Output the (x, y) coordinate of the center of the cell containing the given text.  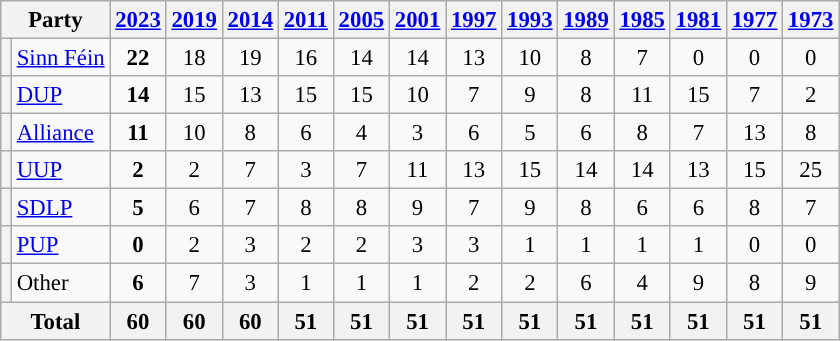
16 (306, 58)
Party (56, 20)
1985 (642, 20)
Other (60, 283)
Alliance (60, 133)
Total (56, 321)
1989 (586, 20)
1993 (530, 20)
18 (194, 58)
PUP (60, 245)
1981 (698, 20)
2001 (417, 20)
1973 (811, 20)
19 (250, 58)
1997 (474, 20)
2023 (138, 20)
2014 (250, 20)
SDLP (60, 208)
UUP (60, 170)
2019 (194, 20)
2005 (361, 20)
DUP (60, 95)
22 (138, 58)
2011 (306, 20)
Sinn Féin (60, 58)
25 (811, 170)
1977 (754, 20)
